Output the (X, Y) coordinate of the center of the cell containing the given text.  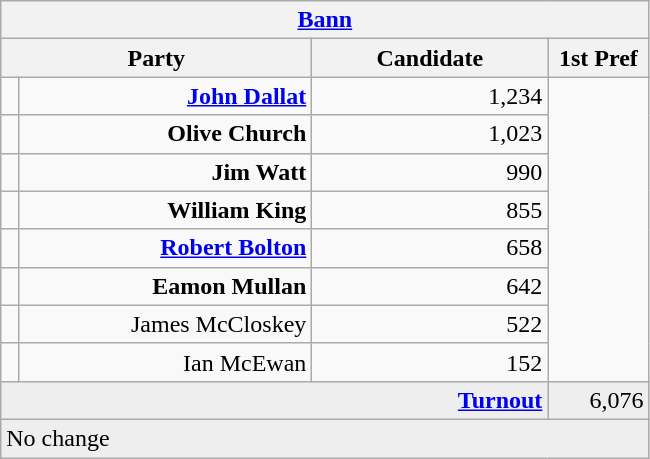
6,076 (598, 400)
Robert Bolton (165, 248)
James McCloskey (165, 324)
522 (430, 324)
No change (325, 438)
658 (430, 248)
John Dallat (165, 96)
1,023 (430, 134)
1,234 (430, 96)
Party (156, 58)
Jim Watt (165, 172)
152 (430, 362)
855 (430, 210)
642 (430, 286)
Candidate (430, 58)
Eamon Mullan (165, 286)
1st Pref (598, 58)
990 (430, 172)
Turnout (274, 400)
Ian McEwan (165, 362)
William King (165, 210)
Olive Church (165, 134)
Bann (325, 20)
